From the cell containing the given text, extract its center point as [X, Y] coordinate. 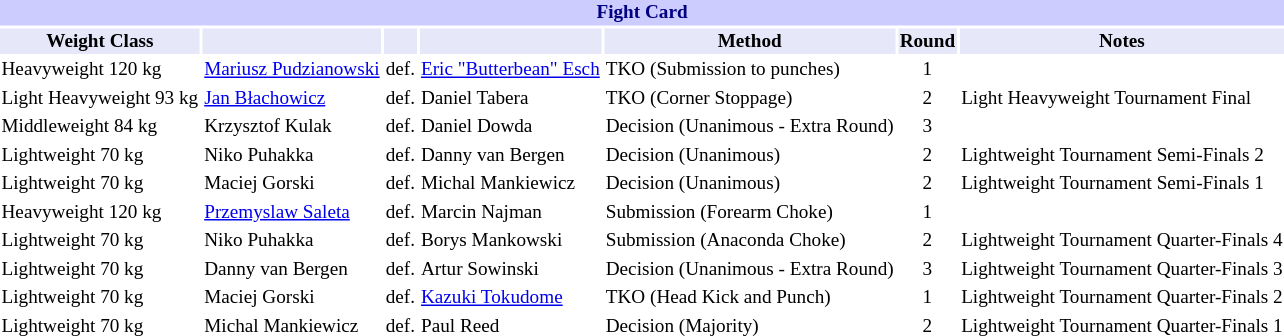
Artur Sowinski [510, 269]
Middleweight 84 kg [100, 127]
Michal Mankiewicz [510, 184]
Przemyslaw Saleta [292, 213]
TKO (Head Kick and Punch) [750, 298]
Submission (Forearm Choke) [750, 213]
Kazuki Tokudome [510, 298]
Method [750, 41]
Marcin Najman [510, 213]
Round [927, 41]
TKO (Corner Stoppage) [750, 99]
Daniel Dowda [510, 127]
TKO (Submission to punches) [750, 70]
Mariusz Pudzianowski [292, 70]
Weight Class [100, 41]
Daniel Tabera [510, 99]
Eric "Butterbean" Esch [510, 70]
Borys Mankowski [510, 241]
Krzysztof Kulak [292, 127]
Fight Card [642, 13]
Jan Błachowicz [292, 99]
Submission (Anaconda Choke) [750, 241]
Light Heavyweight 93 kg [100, 99]
